Extract the [x, y] coordinate from the center of the cell holding the provided text.  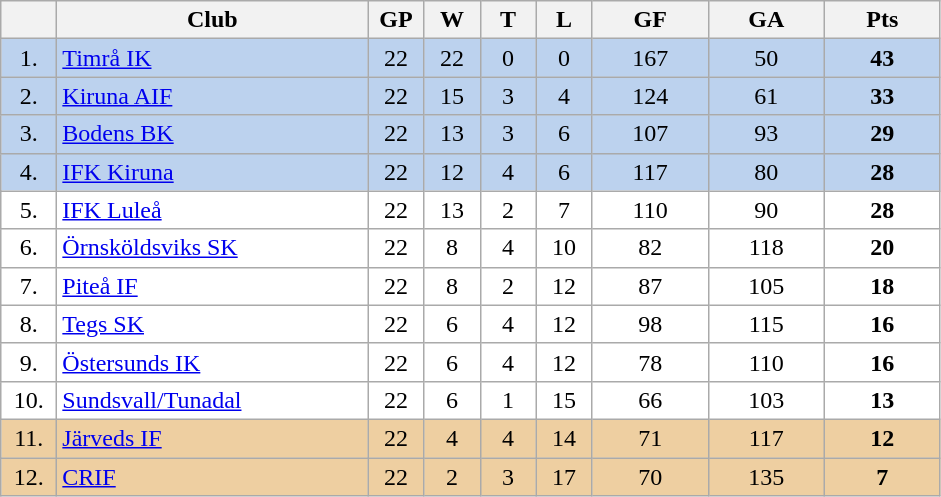
118 [766, 248]
14 [564, 438]
107 [650, 134]
103 [766, 400]
1. [29, 58]
Bodens BK [212, 134]
2. [29, 96]
70 [650, 477]
98 [650, 324]
10 [564, 248]
33 [882, 96]
20 [882, 248]
GP [396, 20]
11. [29, 438]
66 [650, 400]
T [508, 20]
1 [508, 400]
Kiruna AIF [212, 96]
GF [650, 20]
135 [766, 477]
GA [766, 20]
CRIF [212, 477]
L [564, 20]
5. [29, 210]
9. [29, 362]
W [452, 20]
Pts [882, 20]
78 [650, 362]
4. [29, 172]
87 [650, 286]
10. [29, 400]
43 [882, 58]
IFK Luleå [212, 210]
Timrå IK [212, 58]
29 [882, 134]
50 [766, 58]
124 [650, 96]
80 [766, 172]
115 [766, 324]
Örnsköldsviks SK [212, 248]
90 [766, 210]
17 [564, 477]
6. [29, 248]
Järveds IF [212, 438]
Club [212, 20]
3. [29, 134]
8. [29, 324]
18 [882, 286]
Tegs SK [212, 324]
167 [650, 58]
105 [766, 286]
Sundsvall/Tunadal [212, 400]
82 [650, 248]
7. [29, 286]
Östersunds IK [212, 362]
71 [650, 438]
IFK Kiruna [212, 172]
Piteå IF [212, 286]
12. [29, 477]
61 [766, 96]
93 [766, 134]
